Return (x, y) of the center of cell containing provided text 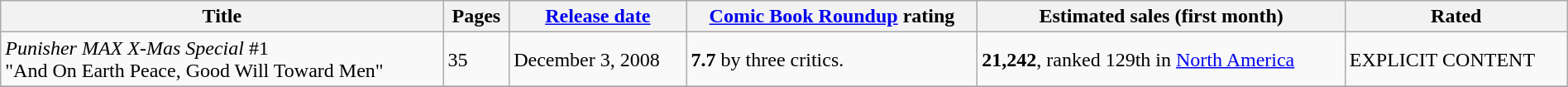
21,242, ranked 129th in North America (1161, 60)
Estimated sales (first month) (1161, 17)
Title (222, 17)
Comic Book Roundup rating (832, 17)
Pages (476, 17)
Punisher MAX X-Mas Special #1"And On Earth Peace, Good Will Toward Men" (222, 60)
7.7 by three critics. (832, 60)
Rated (1456, 17)
35 (476, 60)
December 3, 2008 (598, 60)
EXPLICIT CONTENT (1456, 60)
Release date (598, 17)
